From the cell containing the given text, extract its center point as [x, y] coordinate. 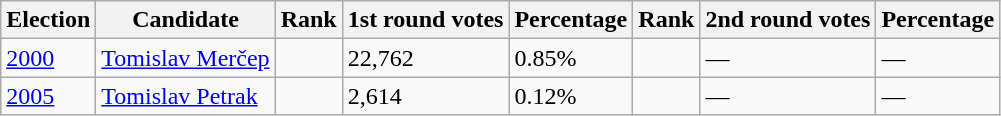
Tomislav Merčep [186, 58]
Candidate [186, 20]
Election [48, 20]
2,614 [426, 96]
2000 [48, 58]
1st round votes [426, 20]
22,762 [426, 58]
2005 [48, 96]
0.85% [571, 58]
0.12% [571, 96]
Tomislav Petrak [186, 96]
2nd round votes [788, 20]
